Capture the cell that displays the provided text and extract its [x, y] central coordinate. 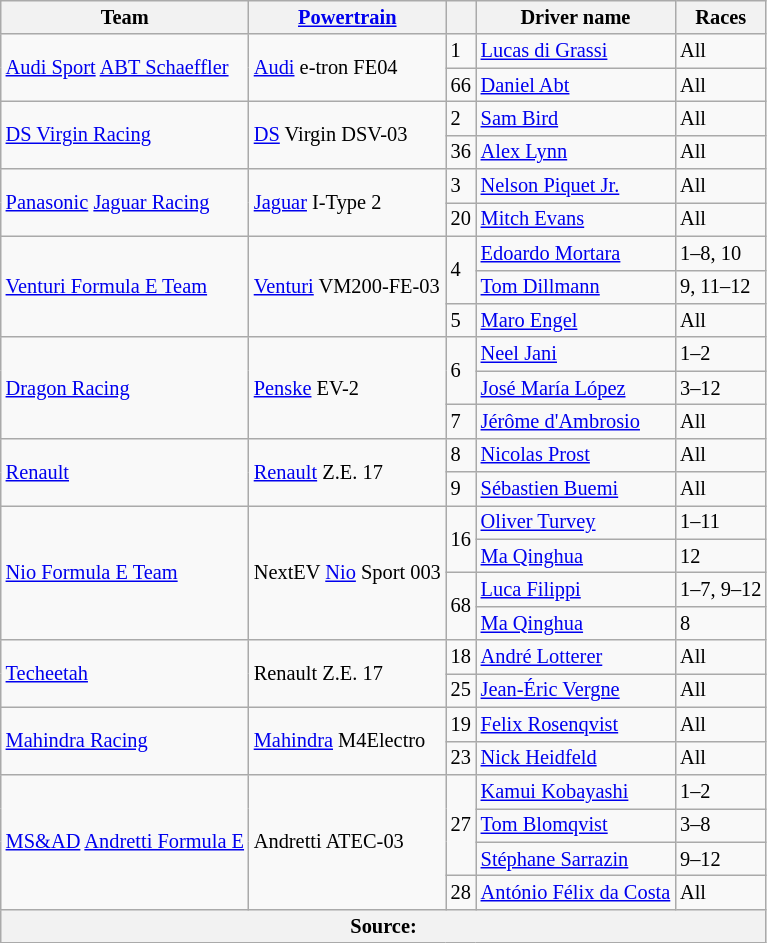
Audi Sport ABT Schaeffler [125, 68]
Races [720, 17]
Venturi VM200-FE-03 [348, 286]
1 [461, 51]
Jaguar I-Type 2 [348, 202]
Andretti ATEC-03 [348, 842]
Edoardo Mortara [576, 253]
9–12 [720, 859]
27 [461, 824]
Mahindra M4Electro [348, 740]
António Félix da Costa [576, 892]
Dragon Racing [125, 388]
Mitch Evans [576, 219]
André Lotterer [576, 657]
12 [720, 556]
Tom Blomqvist [576, 825]
9 [461, 489]
1–11 [720, 522]
Oliver Turvey [576, 522]
Nio Formula E Team [125, 572]
Nelson Piquet Jr. [576, 186]
1–8, 10 [720, 253]
68 [461, 606]
Mahindra Racing [125, 740]
MS&AD Andretti Formula E [125, 842]
Tom Dillmann [576, 287]
Audi e-tron FE04 [348, 68]
Daniel Abt [576, 85]
Venturi Formula E Team [125, 286]
Lucas di Grassi [576, 51]
25 [461, 690]
NextEV Nio Sport 003 [348, 572]
Driver name [576, 17]
2 [461, 118]
3 [461, 186]
Felix Rosenqvist [576, 724]
Panasonic Jaguar Racing [125, 202]
DS Virgin Racing [125, 134]
Neel Jani [576, 354]
Penske EV-2 [348, 388]
20 [461, 219]
Sébastien Buemi [576, 489]
5 [461, 320]
Jean-Éric Vergne [576, 690]
Nick Heidfeld [576, 758]
36 [461, 152]
19 [461, 724]
Jérôme d'Ambrosio [576, 421]
Team [125, 17]
4 [461, 270]
Sam Bird [576, 118]
José María López [576, 388]
Maro Engel [576, 320]
66 [461, 85]
Source: [384, 926]
Powertrain [348, 17]
Stéphane Sarrazin [576, 859]
Kamui Kobayashi [576, 791]
3–8 [720, 825]
Nicolas Prost [576, 455]
Renault [125, 472]
Alex Lynn [576, 152]
3–12 [720, 388]
Luca Filippi [576, 589]
23 [461, 758]
Techeetah [125, 674]
16 [461, 538]
28 [461, 892]
18 [461, 657]
1–7, 9–12 [720, 589]
9, 11–12 [720, 287]
7 [461, 421]
DS Virgin DSV-03 [348, 134]
6 [461, 370]
